Capture the cell that displays the provided text and extract its [X, Y] central coordinate. 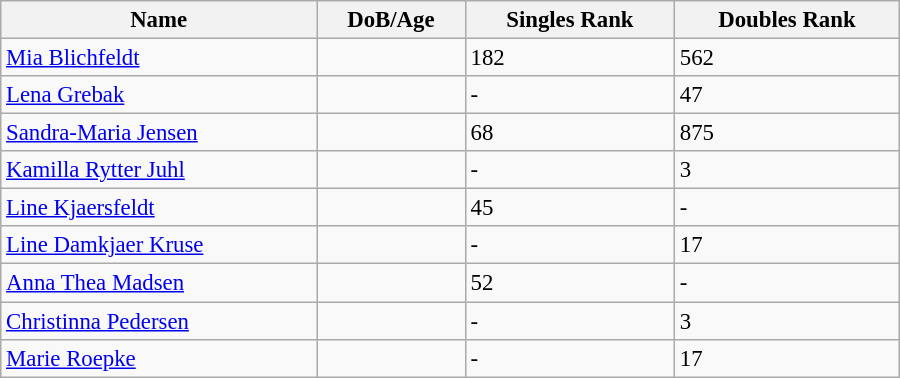
Mia Blichfeldt [159, 58]
Anna Thea Madsen [159, 283]
Line Kjaersfeldt [159, 208]
182 [570, 58]
Christinna Pedersen [159, 321]
Kamilla Rytter Juhl [159, 170]
Sandra-Maria Jensen [159, 133]
Lena Grebak [159, 95]
Name [159, 20]
875 [788, 133]
Line Damkjaer Kruse [159, 245]
68 [570, 133]
Marie Roepke [159, 358]
562 [788, 58]
45 [570, 208]
52 [570, 283]
47 [788, 95]
Singles Rank [570, 20]
Doubles Rank [788, 20]
DoB/Age [392, 20]
